From the cell containing the given text, extract its center point as [x, y] coordinate. 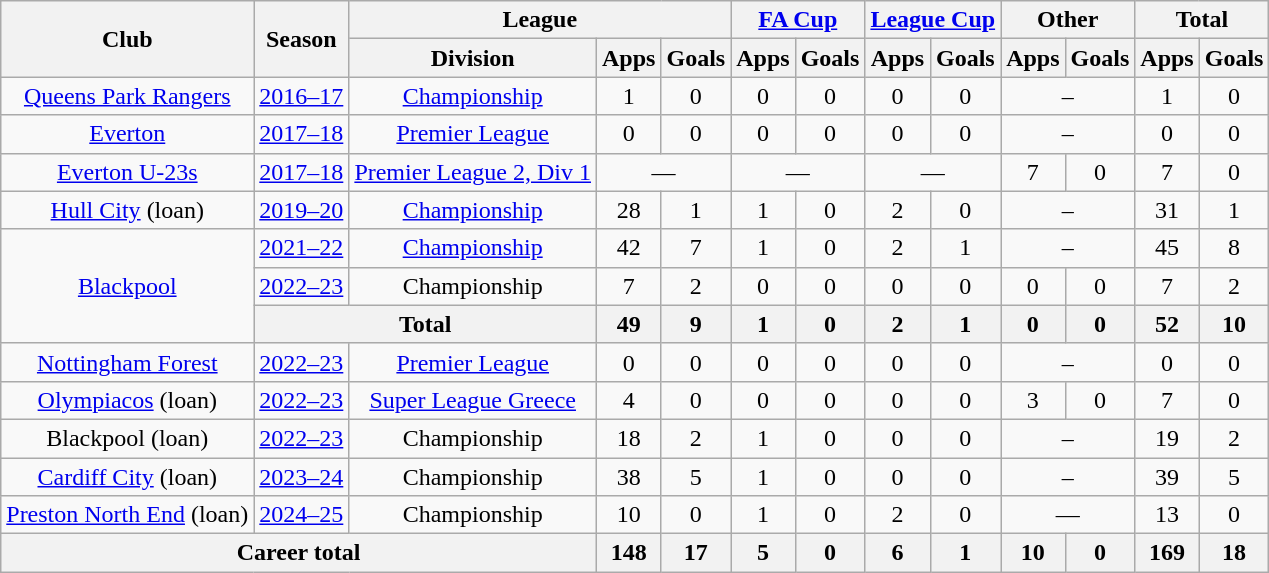
8 [1234, 248]
Cardiff City (loan) [128, 477]
169 [1167, 553]
4 [629, 400]
13 [1167, 515]
Olympiacos (loan) [128, 400]
Premier League 2, Div 1 [473, 172]
6 [898, 553]
Club [128, 39]
2021–22 [302, 248]
League [540, 20]
Everton U-23s [128, 172]
FA Cup [798, 20]
Everton [128, 134]
39 [1167, 477]
19 [1167, 438]
2024–25 [302, 515]
52 [1167, 324]
Division [473, 58]
Blackpool [128, 286]
28 [629, 210]
Preston North End (loan) [128, 515]
45 [1167, 248]
Career total [299, 553]
Queens Park Rangers [128, 96]
31 [1167, 210]
Super League Greece [473, 400]
Other [1068, 20]
38 [629, 477]
3 [1033, 400]
2016–17 [302, 96]
2023–24 [302, 477]
17 [696, 553]
Nottingham Forest [128, 362]
League Cup [933, 20]
42 [629, 248]
Blackpool (loan) [128, 438]
Hull City (loan) [128, 210]
148 [629, 553]
Season [302, 39]
49 [629, 324]
9 [696, 324]
2019–20 [302, 210]
